Capture the cell that displays the provided text and extract its [x, y] central coordinate. 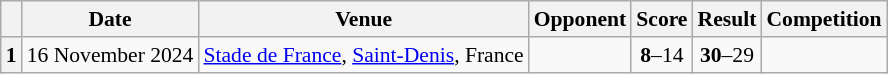
16 November 2024 [110, 55]
8–14 [662, 55]
Venue [363, 19]
30–29 [728, 55]
Competition [824, 19]
Result [728, 19]
1 [12, 55]
Opponent [580, 19]
Stade de France, Saint-Denis, France [363, 55]
Date [110, 19]
Score [662, 19]
